Capture the cell that displays the provided text and extract its [x, y] central coordinate. 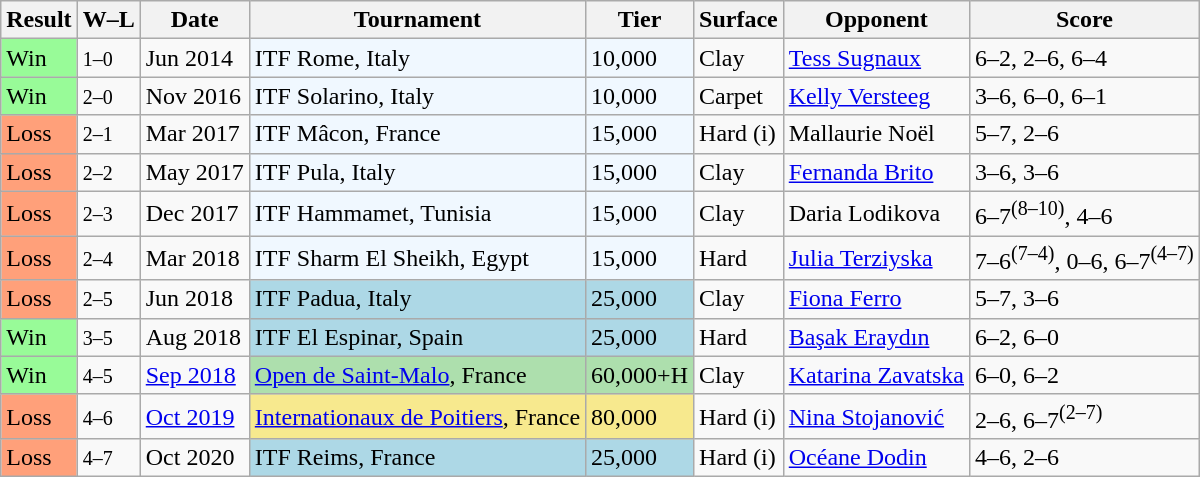
Daria Lodikova [876, 214]
Jun 2014 [194, 58]
Surface [739, 20]
4–6, 2–6 [1085, 458]
Result [39, 20]
Tess Sugnaux [876, 58]
Tournament [417, 20]
Sep 2018 [194, 375]
May 2017 [194, 172]
ITF Reims, France [417, 458]
Başak Eraydın [876, 337]
Oct 2020 [194, 458]
Mar 2018 [194, 258]
Oct 2019 [194, 416]
ITF Padua, Italy [417, 299]
ITF Sharm El Sheikh, Egypt [417, 258]
4–5 [108, 375]
ITF Pula, Italy [417, 172]
Jun 2018 [194, 299]
Nina Stojanović [876, 416]
Mallaurie Noël [876, 134]
Tier [640, 20]
2–6, 6–7(2–7) [1085, 416]
Carpet [739, 96]
2–5 [108, 299]
2–3 [108, 214]
4–6 [108, 416]
1–0 [108, 58]
Kelly Versteeg [876, 96]
ITF Solarino, Italy [417, 96]
5–7, 2–6 [1085, 134]
7–6(7–4), 0–6, 6–7(4–7) [1085, 258]
Score [1085, 20]
ITF Rome, Italy [417, 58]
6–2, 2–6, 6–4 [1085, 58]
Julia Terziyska [876, 258]
Mar 2017 [194, 134]
2–0 [108, 96]
5–7, 3–6 [1085, 299]
6–0, 6–2 [1085, 375]
Fiona Ferro [876, 299]
Nov 2016 [194, 96]
ITF Mâcon, France [417, 134]
3–6, 6–0, 6–1 [1085, 96]
W–L [108, 20]
2–2 [108, 172]
Fernanda Brito [876, 172]
2–4 [108, 258]
Dec 2017 [194, 214]
60,000+H [640, 375]
Aug 2018 [194, 337]
3–5 [108, 337]
80,000 [640, 416]
Open de Saint-Malo, France [417, 375]
ITF El Espinar, Spain [417, 337]
Opponent [876, 20]
6–2, 6–0 [1085, 337]
Internationaux de Poitiers, France [417, 416]
6–7(8–10), 4–6 [1085, 214]
4–7 [108, 458]
Date [194, 20]
2–1 [108, 134]
Katarina Zavatska [876, 375]
Océane Dodin [876, 458]
3–6, 3–6 [1085, 172]
ITF Hammamet, Tunisia [417, 214]
